Detect which cell encompasses the target text, then output its (x, y) center coordinate. 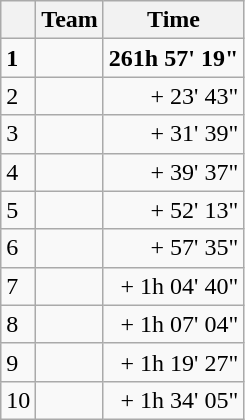
5 (18, 210)
+ 52' 13" (173, 210)
9 (18, 362)
1 (18, 58)
10 (18, 400)
8 (18, 324)
3 (18, 134)
Time (173, 20)
+ 1h 19' 27" (173, 362)
6 (18, 248)
+ 31' 39" (173, 134)
+ 1h 07' 04" (173, 324)
4 (18, 172)
+ 57' 35" (173, 248)
+ 1h 34' 05" (173, 400)
Team (70, 20)
261h 57' 19" (173, 58)
+ 23' 43" (173, 96)
7 (18, 286)
+ 1h 04' 40" (173, 286)
+ 39' 37" (173, 172)
2 (18, 96)
